From the cell containing the given text, extract its center point as (X, Y) coordinate. 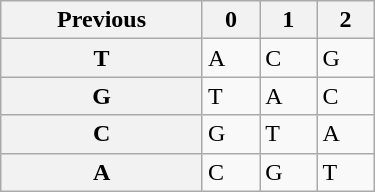
1 (288, 20)
Previous (102, 20)
2 (346, 20)
0 (230, 20)
